Output the [x, y] coordinate of the center of the cell containing the given text.  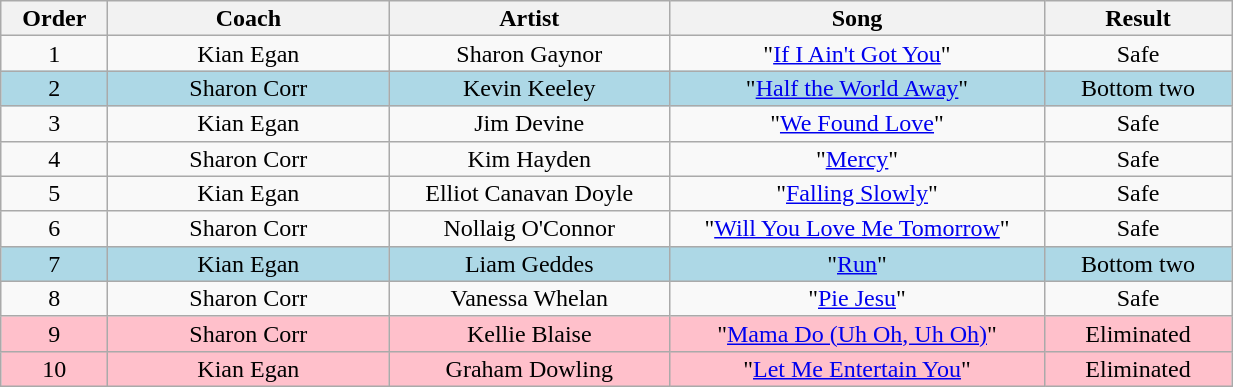
4 [54, 158]
1 [54, 54]
"If I Ain't Got You" [858, 54]
"Let Me Entertain You" [858, 368]
"Mercy" [858, 158]
Artist [530, 18]
"Will You Love Me Tomorrow" [858, 228]
Coach [248, 18]
Sharon Gaynor [530, 54]
7 [54, 264]
Order [54, 18]
3 [54, 124]
Kellie Blaise [530, 334]
Vanessa Whelan [530, 298]
"Run" [858, 264]
Kim Hayden [530, 158]
Liam Geddes [530, 264]
"We Found Love" [858, 124]
2 [54, 88]
"Half the World Away" [858, 88]
8 [54, 298]
Graham Dowling [530, 368]
Song [858, 18]
Elliot Canavan Doyle [530, 194]
Kevin Keeley [530, 88]
6 [54, 228]
"Mama Do (Uh Oh, Uh Oh)" [858, 334]
5 [54, 194]
10 [54, 368]
Result [1138, 18]
"Falling Slowly" [858, 194]
Nollaig O'Connor [530, 228]
9 [54, 334]
"Pie Jesu" [858, 298]
Jim Devine [530, 124]
